Return the (X, Y) coordinate for the center point of the cell that contains the specified text.  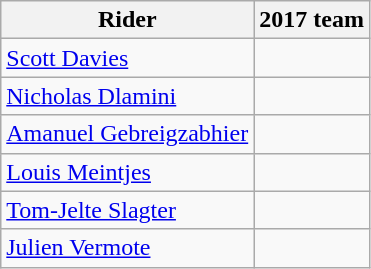
Louis Meintjes (128, 172)
Tom-Jelte Slagter (128, 210)
Rider (128, 20)
Julien Vermote (128, 248)
2017 team (312, 20)
Nicholas Dlamini (128, 96)
Amanuel Gebreigzabhier (128, 134)
Scott Davies (128, 58)
